Determine the (X, Y) coordinate at the center of the cell enclosing the given text.  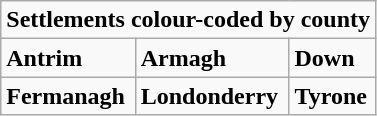
Antrim (68, 58)
Armagh (212, 58)
Down (332, 58)
Fermanagh (68, 96)
Londonderry (212, 96)
Tyrone (332, 96)
Settlements colour-coded by county (188, 20)
